Return the [x, y] coordinate for the center point of the cell that contains the specified text.  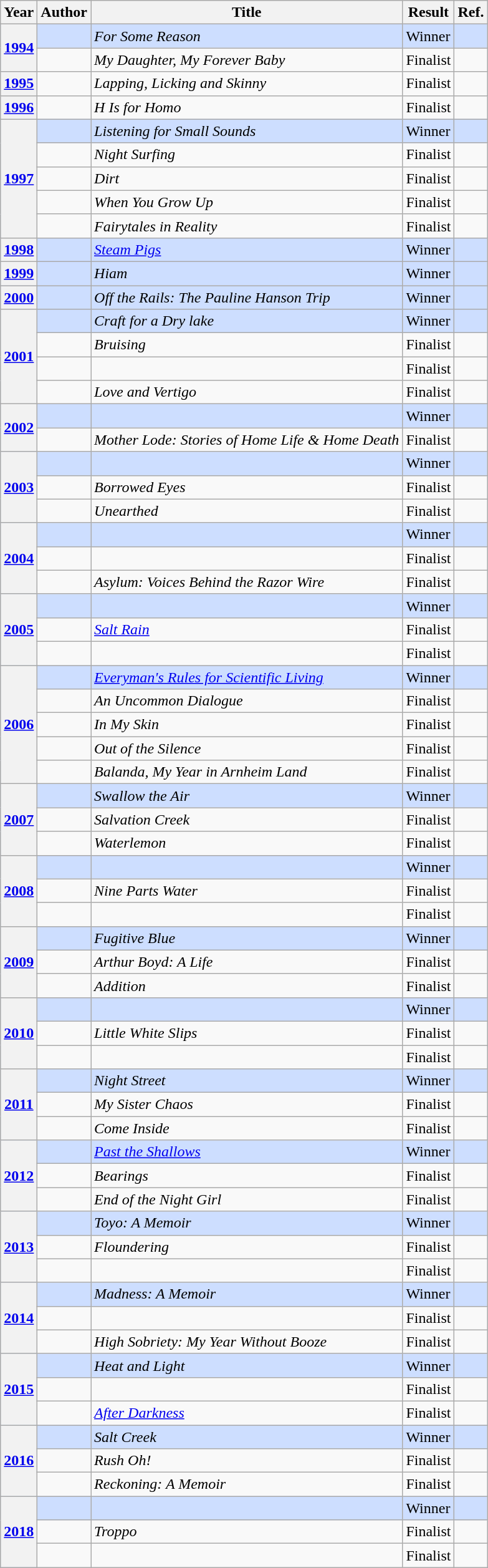
Everyman's Rules for Scientific Living [247, 677]
Night Street [247, 1081]
Fairytales in Reality [247, 226]
Rush Oh! [247, 1461]
Come Inside [247, 1128]
For Some Reason [247, 36]
Salt Rain [247, 629]
Unearthed [247, 511]
1997 [19, 178]
2014 [19, 1318]
Waterlemon [247, 843]
1994 [19, 48]
2001 [19, 357]
2010 [19, 1033]
Dirt [247, 178]
Salvation Creek [247, 820]
Swallow the Air [247, 796]
Bearings [247, 1176]
Little White Slips [247, 1033]
Salt Creek [247, 1436]
Fugitive Blue [247, 938]
Toyo: A Memoir [247, 1223]
My Daughter, My Forever Baby [247, 60]
2018 [19, 1532]
Out of the Silence [247, 748]
High Sobriety: My Year Without Booze [247, 1342]
Borrowed Eyes [247, 487]
Hiam [247, 273]
Madness: A Memoir [247, 1294]
2006 [19, 724]
1995 [19, 84]
2000 [19, 298]
1996 [19, 107]
2003 [19, 487]
1999 [19, 273]
Floundering [247, 1247]
Reckoning: A Memoir [247, 1484]
H Is for Homo [247, 107]
Craft for a Dry lake [247, 321]
2004 [19, 558]
Nine Parts Water [247, 891]
2012 [19, 1176]
Bruising [247, 345]
2005 [19, 629]
Troppo [247, 1532]
2016 [19, 1460]
2009 [19, 962]
In My Skin [247, 725]
2007 [19, 820]
2011 [19, 1105]
2015 [19, 1389]
Author [64, 12]
After Darkness [247, 1413]
Off the Rails: The Pauline Hanson Trip [247, 298]
Result [429, 12]
2013 [19, 1247]
Arthur Boyd: A Life [247, 962]
2008 [19, 891]
Lapping, Licking and Skinny [247, 84]
When You Grow Up [247, 202]
My Sister Chaos [247, 1105]
End of the Night Girl [247, 1199]
An Uncommon Dialogue [247, 701]
Night Surfing [247, 155]
Year [19, 12]
Listening for Small Sounds [247, 131]
Ref. [471, 12]
1998 [19, 249]
Love and Vertigo [247, 392]
2002 [19, 428]
Title [247, 12]
Addition [247, 985]
Past the Shallows [247, 1152]
Steam Pigs [247, 249]
Mother Lode: Stories of Home Life & Home Death [247, 440]
Balanda, My Year in Arnheim Land [247, 772]
Heat and Light [247, 1365]
Asylum: Voices Behind the Razor Wire [247, 582]
